Return the [X, Y] coordinate for the center point of the cell that contains the specified text.  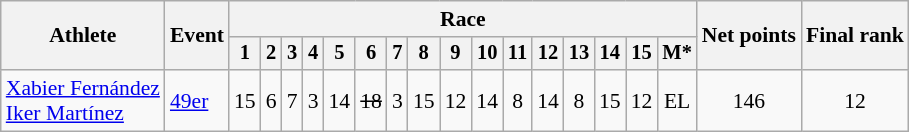
4 [314, 54]
5 [340, 54]
1 [245, 54]
18 [371, 100]
13 [579, 54]
146 [749, 100]
M* [676, 54]
Net points [749, 36]
2 [272, 54]
Final rank [855, 36]
Event [197, 36]
10 [487, 54]
9 [456, 54]
Xabier FernándezIker Martínez [83, 100]
Athlete [83, 36]
11 [518, 54]
Race [463, 19]
EL [676, 100]
49er [197, 100]
